Extract the (X, Y) coordinate from the center of the cell holding the provided text.  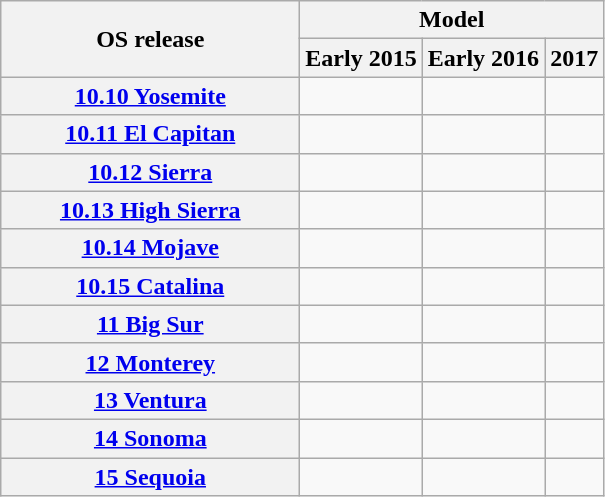
10.11 El Capitan (150, 134)
13 Ventura (150, 400)
12 Monterey (150, 362)
Model (452, 20)
14 Sonoma (150, 438)
10.12 Sierra (150, 172)
OS release (150, 39)
10.15 Catalina (150, 286)
15 Sequoia (150, 477)
Early 2015 (361, 58)
11 Big Sur (150, 324)
10.10 Yosemite (150, 96)
10.13 High Sierra (150, 210)
2017 (574, 58)
Early 2016 (483, 58)
10.14 Mojave (150, 248)
